For the text-containing cell, return its midpoint in [X, Y] coordinate format. 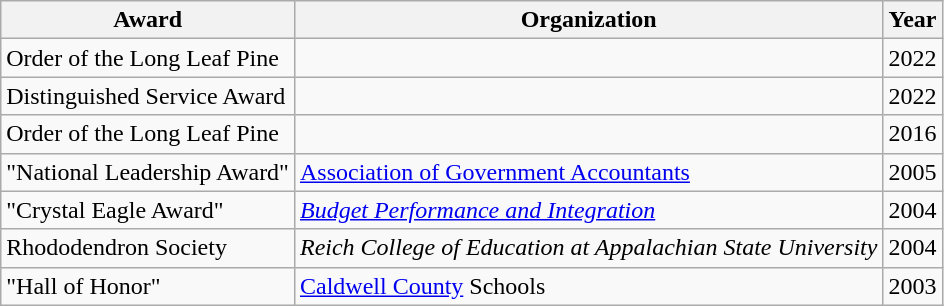
2003 [912, 286]
"Hall of Honor" [148, 286]
2016 [912, 134]
"Crystal Eagle Award" [148, 210]
"National Leadership Award" [148, 172]
Association of Government Accountants [588, 172]
Caldwell County Schools [588, 286]
Rhododendron Society [148, 248]
Year [912, 20]
Organization [588, 20]
Distinguished Service Award [148, 96]
Budget Performance and Integration [588, 210]
2005 [912, 172]
Reich College of Education at Appalachian State University [588, 248]
Award [148, 20]
